Determine the [X, Y] coordinate at the center of the cell enclosing the given text.  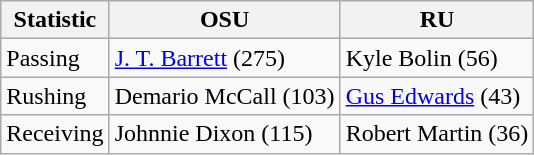
RU [437, 20]
Rushing [55, 96]
Robert Martin (36) [437, 134]
Passing [55, 58]
Kyle Bolin (56) [437, 58]
Gus Edwards (43) [437, 96]
OSU [224, 20]
Demario McCall (103) [224, 96]
Statistic [55, 20]
Receiving [55, 134]
Johnnie Dixon (115) [224, 134]
J. T. Barrett (275) [224, 58]
